Scan for the cell matching the given text and deliver its [x, y] coordinate at center. 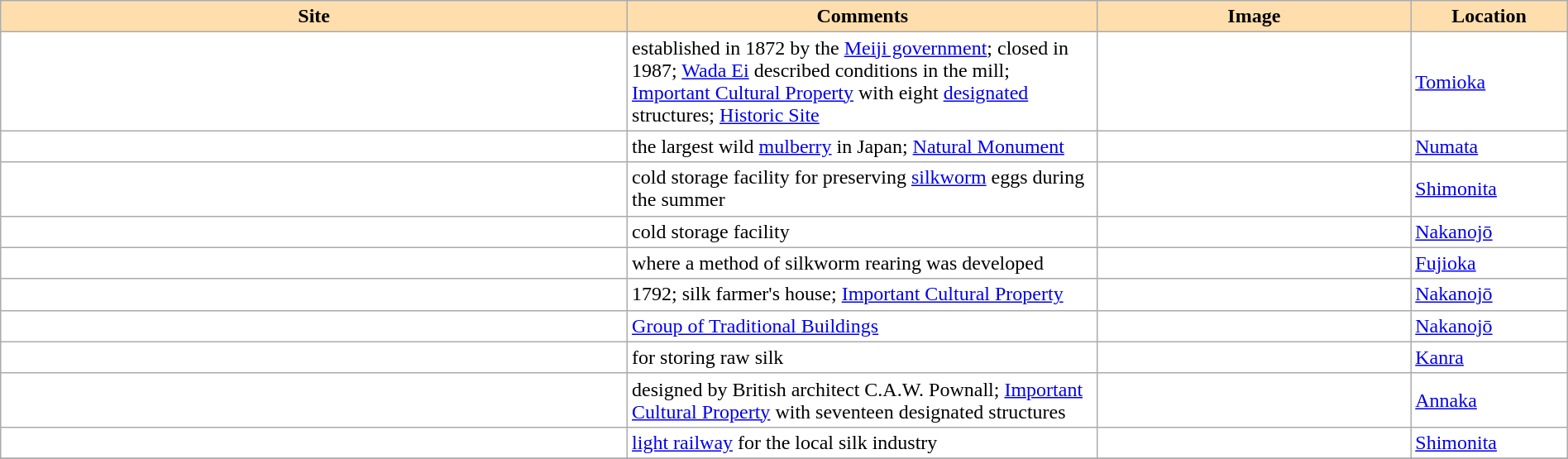
light railway for the local silk industry [863, 442]
cold storage facility [863, 232]
Comments [863, 17]
for storing raw silk [863, 357]
Annaka [1489, 400]
where a method of silkworm rearing was developed [863, 263]
Tomioka [1489, 81]
Fujioka [1489, 263]
cold storage facility for preserving silkworm eggs during the summer [863, 189]
1792; silk farmer's house; Important Cultural Property [863, 294]
Site [314, 17]
Numata [1489, 146]
Location [1489, 17]
Group of Traditional Buildings [863, 326]
designed by British architect C.A.W. Pownall; Important Cultural Property with seventeen designated structures [863, 400]
the largest wild mulberry in Japan; Natural Monument [863, 146]
Kanra [1489, 357]
Image [1254, 17]
